From the cell containing the given text, extract its center point as (x, y) coordinate. 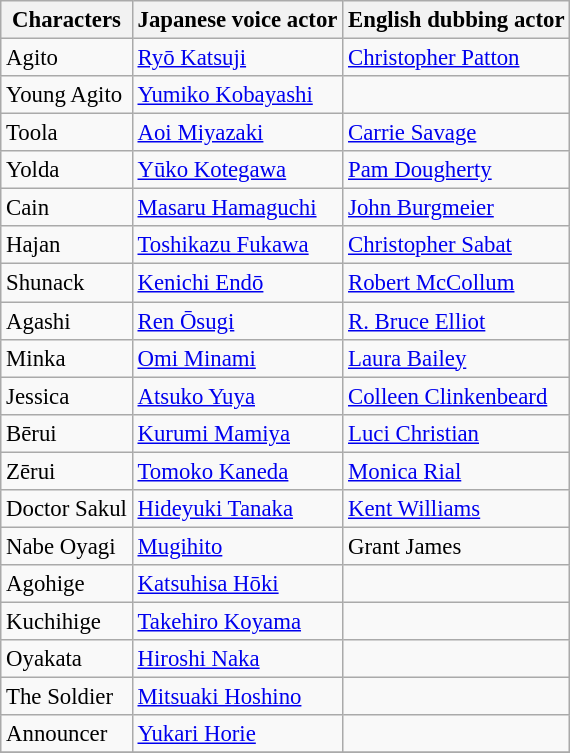
Robert McCollum (456, 283)
English dubbing actor (456, 20)
John Burgmeier (456, 208)
Takehiro Koyama (238, 621)
Luci Christian (456, 433)
Omi Minami (238, 358)
Tomoko Kaneda (238, 471)
Christopher Sabat (456, 245)
Bērui (66, 433)
Yūko Kotegawa (238, 170)
Ren Ōsugi (238, 321)
Colleen Clinkenbeard (456, 396)
Masaru Hamaguchi (238, 208)
Hajan (66, 245)
Pam Dougherty (456, 170)
Christopher Patton (456, 58)
Doctor Sakul (66, 509)
Agohige (66, 584)
Kent Williams (456, 509)
Kurumi Mamiya (238, 433)
Atsuko Yuya (238, 396)
Zērui (66, 471)
R. Bruce Elliot (456, 321)
Kenichi Endō (238, 283)
Minka (66, 358)
Hiroshi Naka (238, 659)
Mitsuaki Hoshino (238, 697)
Monica Rial (456, 471)
Ryō Katsuji (238, 58)
Hideyuki Tanaka (238, 509)
Laura Bailey (456, 358)
The Soldier (66, 697)
Characters (66, 20)
Shunack (66, 283)
Announcer (66, 734)
Carrie Savage (456, 133)
Yumiko Kobayashi (238, 95)
Aoi Miyazaki (238, 133)
Agito (66, 58)
Kuchihige (66, 621)
Cain (66, 208)
Grant James (456, 546)
Jessica (66, 396)
Nabe Oyagi (66, 546)
Toola (66, 133)
Yolda (66, 170)
Agashi (66, 321)
Mugihito (238, 546)
Katsuhisa Hōki (238, 584)
Young Agito (66, 95)
Japanese voice actor (238, 20)
Yukari Horie (238, 734)
Oyakata (66, 659)
Toshikazu Fukawa (238, 245)
